Pinpoint the cell where the given text exists, returning its (x, y) midpoint coordinate. 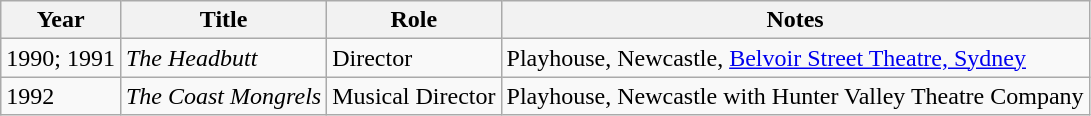
The Coast Mongrels (223, 96)
Notes (795, 20)
1990; 1991 (61, 58)
1992 (61, 96)
Playhouse, Newcastle, Belvoir Street Theatre, Sydney (795, 58)
Director (414, 58)
The Headbutt (223, 58)
Playhouse, Newcastle with Hunter Valley Theatre Company (795, 96)
Musical Director (414, 96)
Role (414, 20)
Year (61, 20)
Title (223, 20)
